Identify which cell holds the provided text, then report its [x, y] central coordinate. 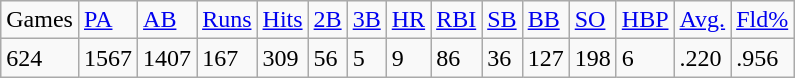
1407 [168, 58]
SB [502, 20]
HR [408, 20]
127 [546, 58]
RBI [456, 20]
.956 [762, 58]
HBP [645, 20]
86 [456, 58]
36 [502, 58]
198 [592, 58]
56 [328, 58]
SO [592, 20]
6 [645, 58]
.220 [702, 58]
Hits [282, 20]
167 [227, 58]
309 [282, 58]
Avg. [702, 20]
BB [546, 20]
Fld% [762, 20]
AB [168, 20]
624 [40, 58]
5 [366, 58]
2B [328, 20]
Games [40, 20]
1567 [108, 58]
Runs [227, 20]
PA [108, 20]
9 [408, 58]
3B [366, 20]
